Locate the cell with the specified text and output its (X, Y) center coordinate. 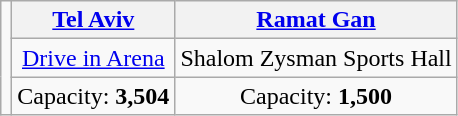
Capacity: 3,504 (94, 96)
Capacity: 1,500 (316, 96)
Tel Aviv (94, 20)
Ramat Gan (316, 20)
Shalom Zysman Sports Hall (316, 58)
Drive in Arena (94, 58)
